Detect which cell encompasses the target text, then output its (x, y) center coordinate. 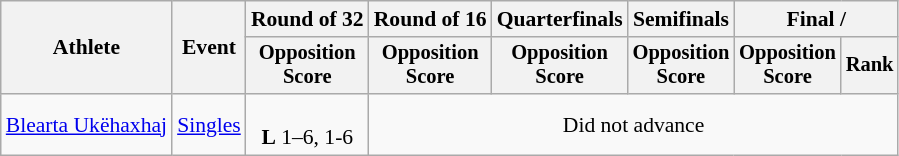
Final / (816, 19)
Athlete (86, 48)
Round of 16 (430, 19)
Rank (870, 66)
Blearta Ukëhaxhaj (86, 124)
Singles (209, 124)
Round of 32 (308, 19)
Semifinals (682, 19)
Event (209, 48)
Did not advance (634, 124)
Quarterfinals (560, 19)
L 1–6, 1-6 (308, 124)
